Return (x, y) of the center of cell containing provided text 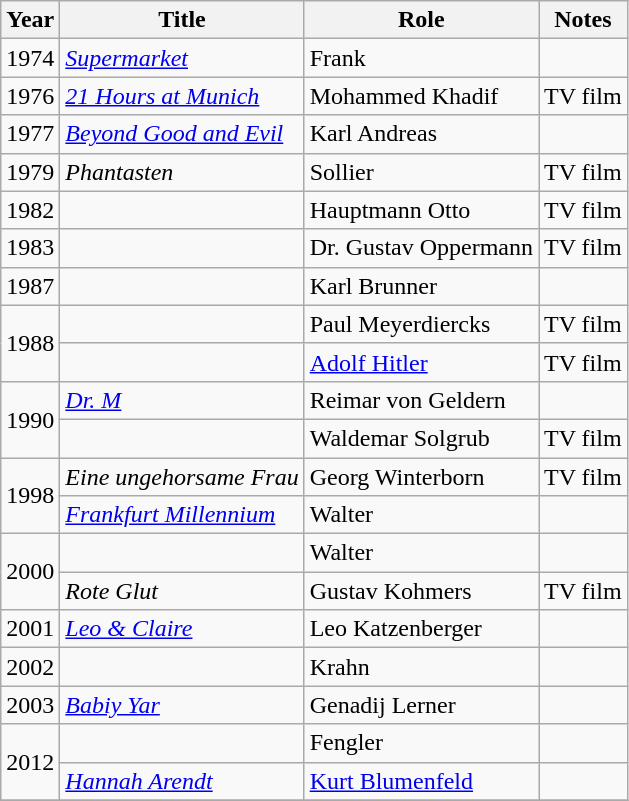
1987 (30, 286)
Notes (584, 20)
2003 (30, 705)
1976 (30, 96)
Frankfurt Millennium (182, 515)
Kurt Blumenfeld (421, 781)
2001 (30, 629)
Karl Brunner (421, 286)
2002 (30, 667)
Babiy Yar (182, 705)
Beyond Good and Evil (182, 134)
Hauptmann Otto (421, 210)
1983 (30, 248)
Leo & Claire (182, 629)
Genadij Lerner (421, 705)
Dr. Gustav Oppermann (421, 248)
Adolf Hitler (421, 362)
Title (182, 20)
1977 (30, 134)
Eine ungehorsame Frau (182, 477)
Karl Andreas (421, 134)
Sollier (421, 172)
Frank (421, 58)
Waldemar Solgrub (421, 438)
2012 (30, 762)
1974 (30, 58)
Paul Meyerdiercks (421, 324)
Krahn (421, 667)
Supermarket (182, 58)
Fengler (421, 743)
Georg Winterborn (421, 477)
Hannah Arendt (182, 781)
Rote Glut (182, 591)
Mohammed Khadif (421, 96)
2000 (30, 572)
Dr. M (182, 400)
21 Hours at Munich (182, 96)
1990 (30, 419)
Phantasten (182, 172)
Role (421, 20)
Gustav Kohmers (421, 591)
Year (30, 20)
Reimar von Geldern (421, 400)
1988 (30, 343)
1982 (30, 210)
1998 (30, 496)
1979 (30, 172)
Leo Katzenberger (421, 629)
